Determine the [X, Y] coordinate at the center of the cell enclosing the given text.  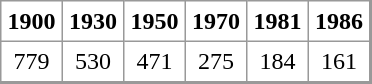
1986 [339, 21]
1930 [93, 21]
1970 [216, 21]
1981 [278, 21]
1900 [32, 21]
275 [216, 62]
161 [339, 62]
1950 [155, 21]
471 [155, 62]
184 [278, 62]
779 [32, 62]
530 [93, 62]
